Provide the [x, y] coordinate of the cell's center where the given text is located.  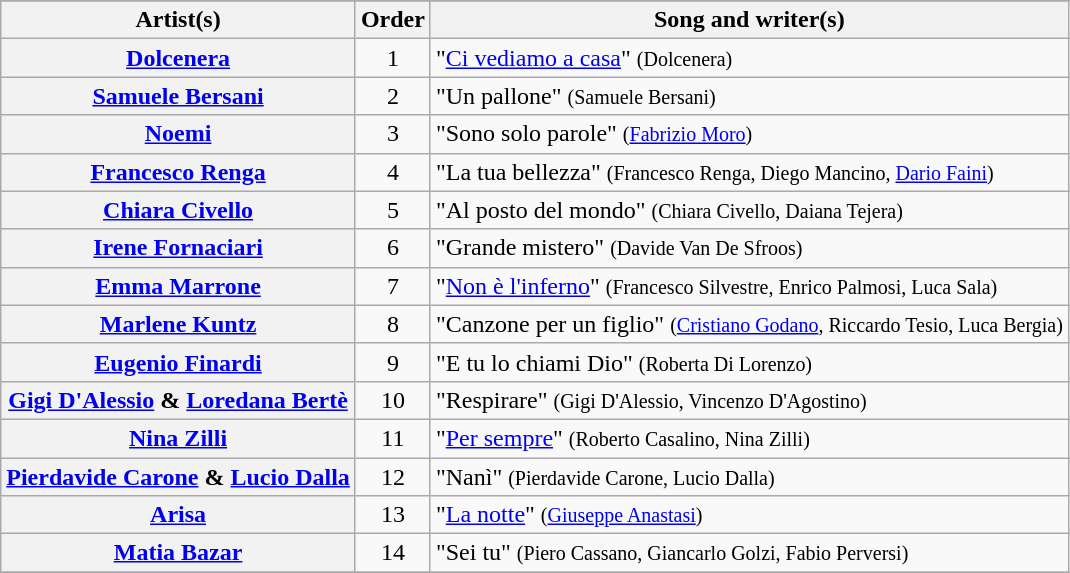
"Respirare" (Gigi D'Alessio, Vincenzo D'Agostino) [749, 400]
"Sono solo parole" (Fabrizio Moro) [749, 134]
13 [392, 515]
Pierdavide Carone & Lucio Dalla [178, 477]
"E tu lo chiami Dio" (Roberta Di Lorenzo) [749, 362]
"Nanì" (Pierdavide Carone, Lucio Dalla) [749, 477]
Chiara Civello [178, 210]
9 [392, 362]
"La tua bellezza" (Francesco Renga, Diego Mancino, Dario Faini) [749, 172]
Eugenio Finardi [178, 362]
Irene Fornaciari [178, 248]
Nina Zilli [178, 438]
6 [392, 248]
Song and writer(s) [749, 20]
11 [392, 438]
"Per sempre" (Roberto Casalino, Nina Zilli) [749, 438]
"Non è l'inferno" (Francesco Silvestre, Enrico Palmosi, Luca Sala) [749, 286]
14 [392, 553]
Dolcenera [178, 58]
"Al posto del mondo" (Chiara Civello, Daiana Tejera) [749, 210]
Francesco Renga [178, 172]
12 [392, 477]
Marlene Kuntz [178, 324]
Artist(s) [178, 20]
3 [392, 134]
"Grande mistero" (Davide Van De Sfroos) [749, 248]
"La notte" (Giuseppe Anastasi) [749, 515]
10 [392, 400]
4 [392, 172]
Samuele Bersani [178, 96]
Gigi D'Alessio & Loredana Bertè [178, 400]
7 [392, 286]
"Sei tu" (Piero Cassano, Giancarlo Golzi, Fabio Perversi) [749, 553]
Order [392, 20]
Matia Bazar [178, 553]
"Canzone per un figlio" (Cristiano Godano, Riccardo Tesio, Luca Bergia) [749, 324]
Noemi [178, 134]
1 [392, 58]
Arisa [178, 515]
"Ci vediamo a casa" (Dolcenera) [749, 58]
5 [392, 210]
8 [392, 324]
"Un pallone" (Samuele Bersani) [749, 96]
Emma Marrone [178, 286]
2 [392, 96]
